Identify which cell holds the provided text, then report its [x, y] central coordinate. 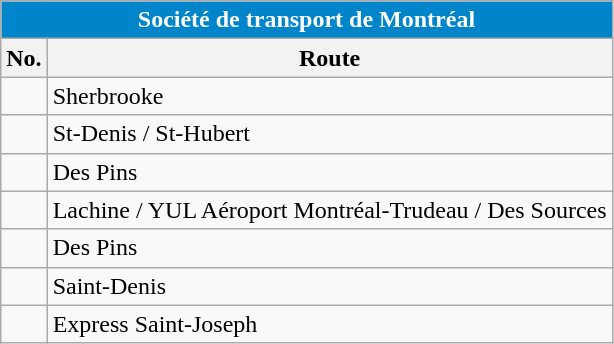
Route [330, 58]
Saint-Denis [330, 286]
Lachine / YUL Aéroport Montréal-Trudeau / Des Sources [330, 210]
Sherbrooke [330, 96]
Express Saint-Joseph [330, 324]
St-Denis / St-Hubert [330, 134]
Société de transport de Montréal [306, 20]
No. [24, 58]
